For the text-containing cell, return its midpoint in [X, Y] coordinate format. 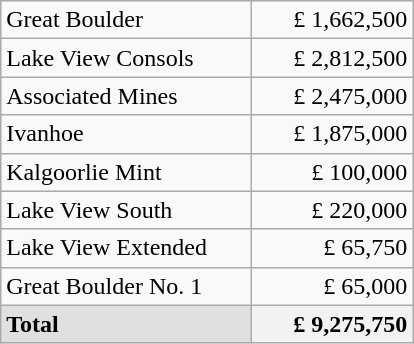
£ 65,000 [332, 286]
Great Boulder [126, 20]
Lake View Extended [126, 248]
Lake View Consols [126, 58]
£ 65,750 [332, 248]
Great Boulder No. 1 [126, 286]
Lake View South [126, 210]
Associated Mines [126, 96]
£ 1,875,000 [332, 134]
£ 100,000 [332, 172]
£ 220,000 [332, 210]
Ivanhoe [126, 134]
£ 2,475,000 [332, 96]
£ 2,812,500 [332, 58]
Kalgoorlie Mint [126, 172]
£ 1,662,500 [332, 20]
Total [126, 324]
£ 9,275,750 [332, 324]
